Scan for the cell matching the given text and deliver its (x, y) coordinate at center. 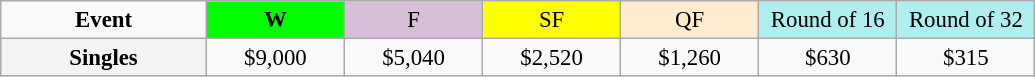
SF (552, 20)
W (275, 20)
Round of 16 (828, 20)
$630 (828, 58)
$1,260 (690, 58)
F (413, 20)
$5,040 (413, 58)
Singles (104, 58)
Round of 32 (966, 20)
Event (104, 20)
QF (690, 20)
$315 (966, 58)
$9,000 (275, 58)
$2,520 (552, 58)
